Locate the cell with the specified text and output its [x, y] center coordinate. 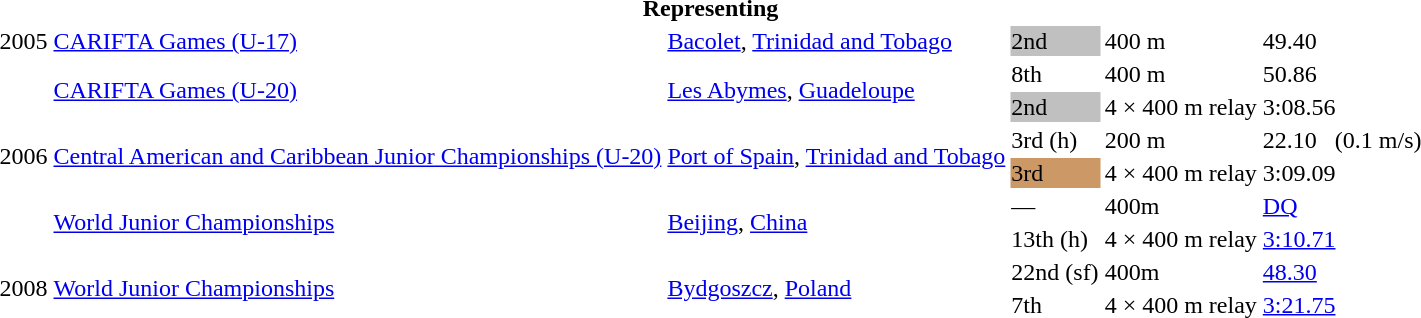
3rd (h) [1055, 140]
Bacolet, Trinidad and Tobago [836, 41]
Port of Spain, Trinidad and Tobago [836, 156]
Beijing, China [836, 222]
Central American and Caribbean Junior Championships (U-20) [358, 156]
8th [1055, 74]
200 m [1180, 140]
3rd [1055, 173]
World Junior Championships [358, 222]
CARIFTA Games (U-17) [358, 41]
13th (h) [1055, 239]
CARIFTA Games (U-20) [358, 90]
Les Abymes, Guadeloupe [836, 90]
— [1055, 206]
22nd (sf) [1055, 272]
